Locate the cell with the specified text and output its [X, Y] center coordinate. 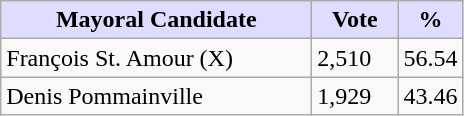
Vote [355, 20]
56.54 [430, 58]
1,929 [355, 96]
Mayoral Candidate [156, 20]
François St. Amour (X) [156, 58]
% [430, 20]
43.46 [430, 96]
2,510 [355, 58]
Denis Pommainville [156, 96]
